Determine the [x, y] coordinate at the center of the cell enclosing the given text.  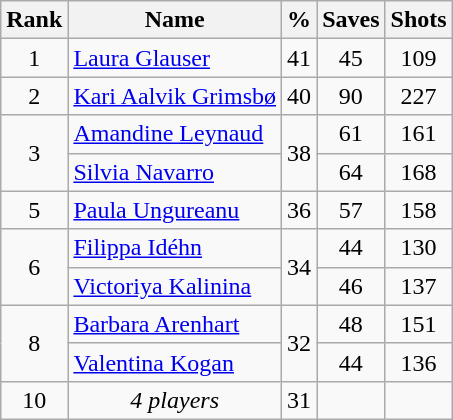
Silvia Navarro [175, 172]
10 [34, 400]
6 [34, 267]
3 [34, 153]
Amandine Leynaud [175, 134]
31 [300, 400]
Rank [34, 20]
109 [418, 58]
168 [418, 172]
Victoriya Kalinina [175, 286]
34 [300, 267]
61 [351, 134]
Laura Glauser [175, 58]
158 [418, 210]
5 [34, 210]
Filippa Idéhn [175, 248]
Valentina Kogan [175, 362]
137 [418, 286]
48 [351, 324]
90 [351, 96]
45 [351, 58]
151 [418, 324]
41 [300, 58]
40 [300, 96]
64 [351, 172]
57 [351, 210]
Kari Aalvik Grimsbø [175, 96]
2 [34, 96]
Paula Ungureanu [175, 210]
36 [300, 210]
227 [418, 96]
130 [418, 248]
161 [418, 134]
Saves [351, 20]
136 [418, 362]
Barbara Arenhart [175, 324]
46 [351, 286]
% [300, 20]
4 players [175, 400]
38 [300, 153]
8 [34, 343]
Name [175, 20]
Shots [418, 20]
1 [34, 58]
32 [300, 343]
